Find where the given text appears and provide that cell's center as (x, y) coordinate. 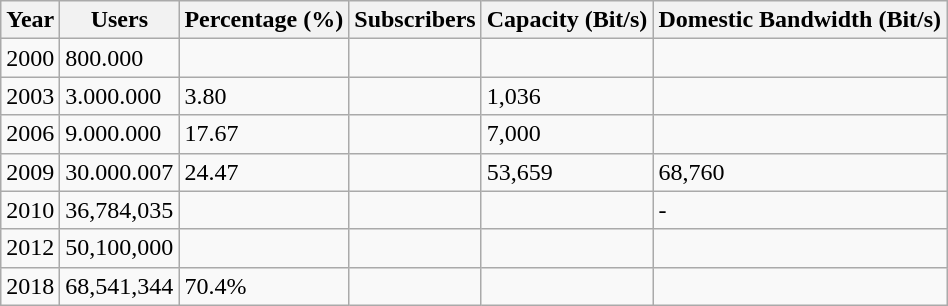
30.000.007 (120, 172)
3.000.000 (120, 96)
2012 (30, 248)
2003 (30, 96)
36,784,035 (120, 210)
68,760 (800, 172)
2018 (30, 286)
24.47 (264, 172)
68,541,344 (120, 286)
50,100,000 (120, 248)
7,000 (567, 134)
2010 (30, 210)
800.000 (120, 58)
2000 (30, 58)
Users (120, 20)
2009 (30, 172)
9.000.000 (120, 134)
1,036 (567, 96)
- (800, 210)
Subscribers (415, 20)
70.4% (264, 286)
Domestic Bandwidth (Bit/s) (800, 20)
3.80 (264, 96)
Year (30, 20)
Capacity (Bit/s) (567, 20)
17.67 (264, 134)
2006 (30, 134)
Percentage (%) (264, 20)
53,659 (567, 172)
